Determine the [X, Y] coordinate at the center of the cell enclosing the given text.  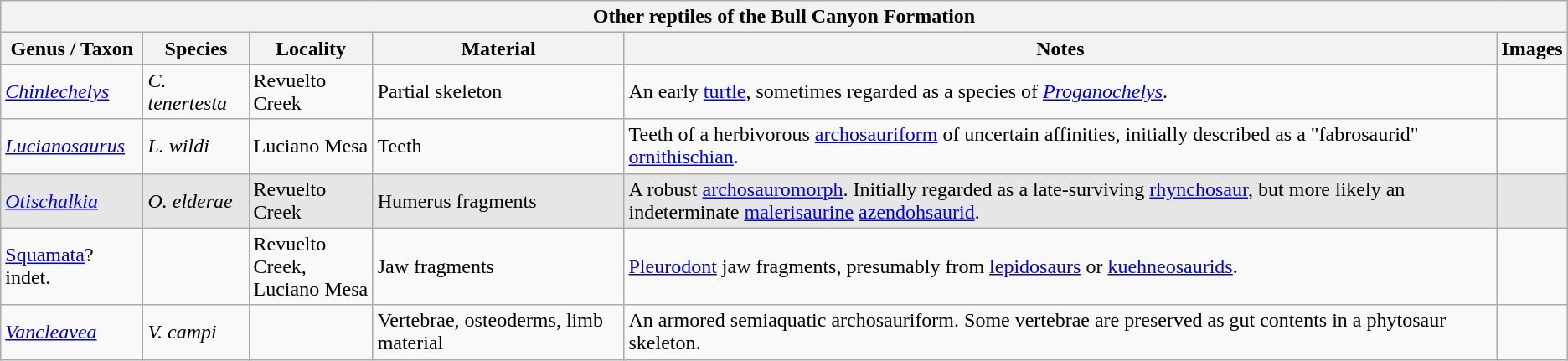
Humerus fragments [498, 201]
Lucianosaurus [72, 146]
Otischalkia [72, 201]
An early turtle, sometimes regarded as a species of Proganochelys. [1060, 92]
Locality [311, 49]
Partial skeleton [498, 92]
An armored semiaquatic archosauriform. Some vertebrae are preserved as gut contents in a phytosaur skeleton. [1060, 332]
Genus / Taxon [72, 49]
Vertebrae, osteoderms, limb material [498, 332]
Vancleavea [72, 332]
Jaw fragments [498, 266]
Squamata? indet. [72, 266]
Material [498, 49]
Luciano Mesa [311, 146]
Pleurodont jaw fragments, presumably from lepidosaurs or kuehneosaurids. [1060, 266]
O. elderae [196, 201]
Notes [1060, 49]
Chinlechelys [72, 92]
A robust archosauromorph. Initially regarded as a late-surviving rhynchosaur, but more likely an indeterminate malerisaurine azendohsaurid. [1060, 201]
C. tenertesta [196, 92]
Revuelto Creek,Luciano Mesa [311, 266]
Teeth [498, 146]
Other reptiles of the Bull Canyon Formation [784, 17]
Images [1532, 49]
Species [196, 49]
Teeth of a herbivorous archosauriform of uncertain affinities, initially described as a "fabrosaurid" ornithischian. [1060, 146]
V. campi [196, 332]
L. wildi [196, 146]
